Provide the (X, Y) coordinate of the cell's center where the given text is located.  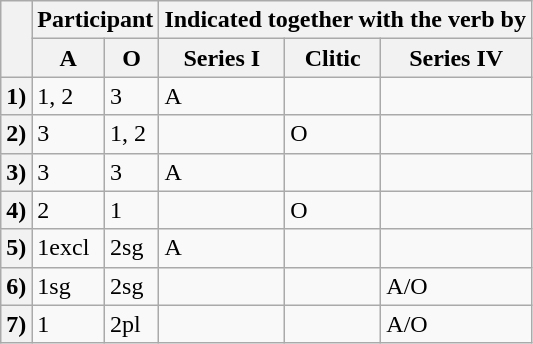
1) (16, 96)
6) (16, 286)
2 (68, 210)
Series I (222, 58)
3) (16, 172)
1sg (68, 286)
7) (16, 324)
2pl (132, 324)
Indicated together with the verb by (346, 20)
Clitic (333, 58)
1excl (68, 248)
4) (16, 210)
Participant (96, 20)
5) (16, 248)
2) (16, 134)
Series IV (456, 58)
